Detect which cell encompasses the target text, then output its (X, Y) center coordinate. 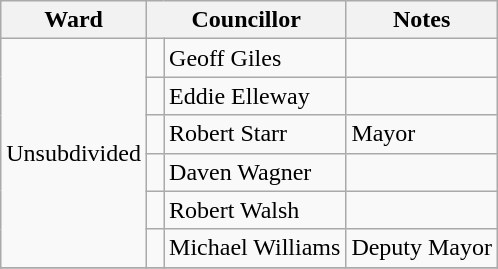
Unsubdivided (74, 153)
Michael Williams (255, 248)
Mayor (422, 134)
Robert Starr (255, 134)
Notes (422, 20)
Geoff Giles (255, 58)
Eddie Elleway (255, 96)
Robert Walsh (255, 210)
Deputy Mayor (422, 248)
Daven Wagner (255, 172)
Ward (74, 20)
Councillor (246, 20)
